From the cell containing the given text, extract its center point as [x, y] coordinate. 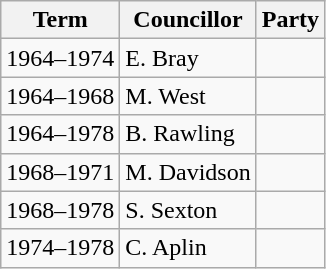
S. Sexton [188, 210]
B. Rawling [188, 134]
C. Aplin [188, 248]
Term [60, 20]
E. Bray [188, 58]
1964–1974 [60, 58]
1964–1968 [60, 96]
Party [290, 20]
M. West [188, 96]
Councillor [188, 20]
M. Davidson [188, 172]
1968–1978 [60, 210]
1968–1971 [60, 172]
1964–1978 [60, 134]
1974–1978 [60, 248]
